Extract the (x, y) coordinate from the center of the cell holding the provided text.  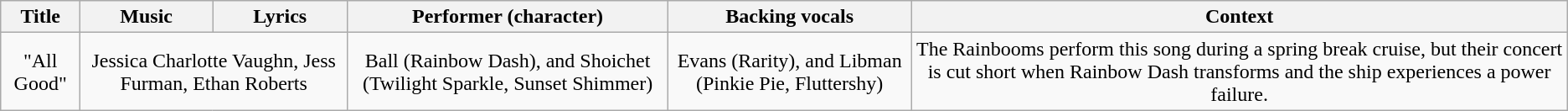
Music (147, 17)
Ball (Rainbow Dash), and Shoichet (Twilight Sparkle, Sunset Shimmer) (508, 71)
Evans (Rarity), and Libman (Pinkie Pie, Fluttershy) (789, 71)
"All Good" (40, 71)
Backing vocals (789, 17)
Lyrics (280, 17)
Title (40, 17)
Jessica Charlotte Vaughn, Jess Furman, Ethan Roberts (214, 71)
Performer (character) (508, 17)
Context (1240, 17)
